Provide the [X, Y] coordinate of the cell's center where the given text is located.  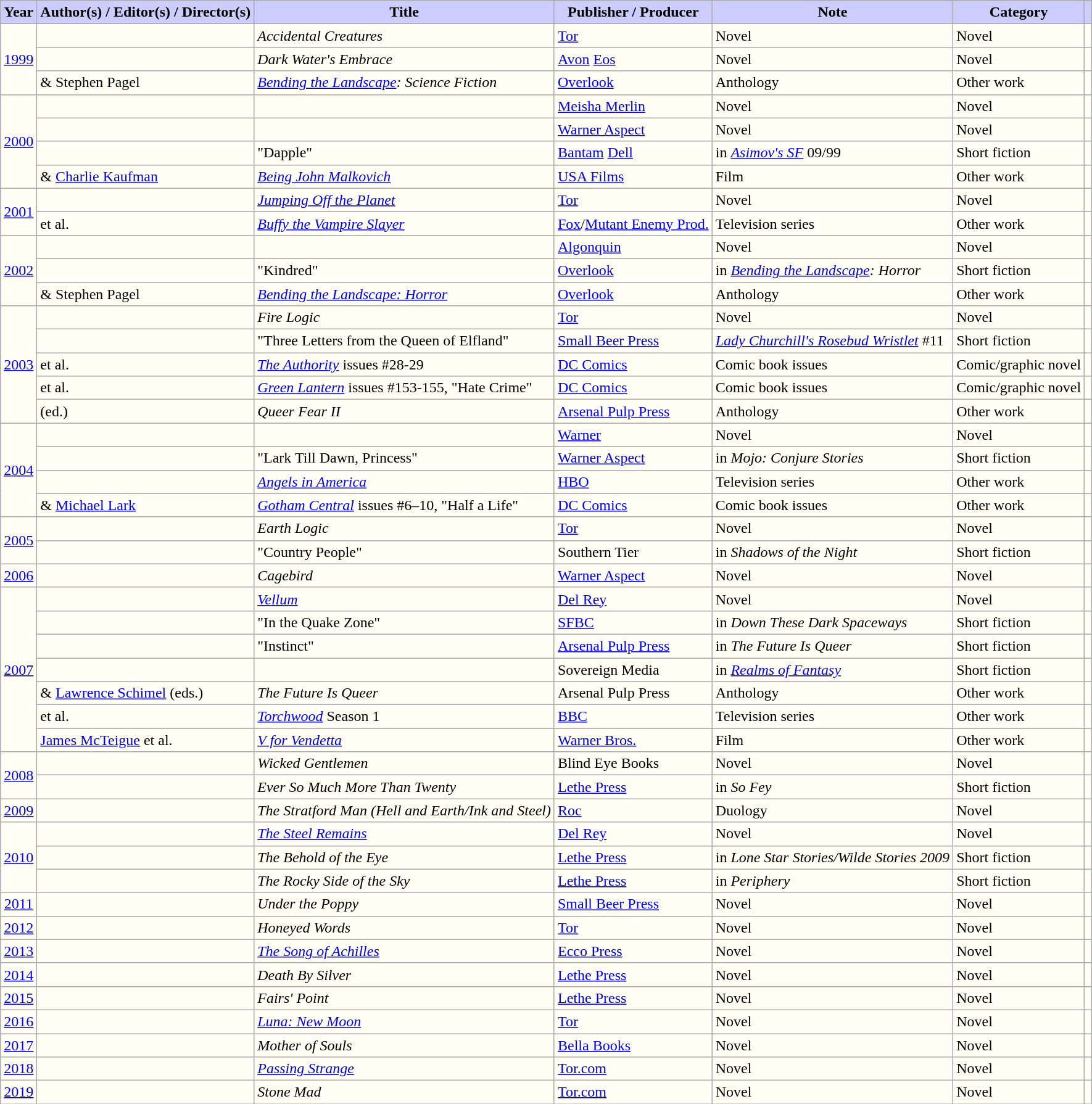
2019 [19, 1092]
Note [832, 12]
The Steel Remains [405, 834]
Queer Fear II [405, 411]
Sovereign Media [633, 669]
Torchwood Season 1 [405, 717]
Ever So Much More Than Twenty [405, 787]
Bantam Dell [633, 153]
USA Films [633, 176]
in The Future Is Queer [832, 646]
Green Lantern issues #153-155, "Hate Crime" [405, 388]
Fire Logic [405, 318]
& Michael Lark [146, 505]
Honeyed Words [405, 928]
& Charlie Kaufman [146, 176]
"Kindred" [405, 270]
2013 [19, 951]
Warner Bros. [633, 740]
in Lone Star Stories/Wilde Stories 2009 [832, 857]
Death By Silver [405, 974]
Avon Eos [633, 59]
Being John Malkovich [405, 176]
"Three Letters from the Queen of Elfland" [405, 341]
in Mojo: Conjure Stories [832, 458]
Southern Tier [633, 552]
2001 [19, 212]
"In the Quake Zone" [405, 622]
Title [405, 12]
Meisha Merlin [633, 106]
Algonquin [633, 247]
Accidental Creatures [405, 36]
Wicked Gentlemen [405, 764]
2004 [19, 470]
2007 [19, 669]
2017 [19, 1045]
Luna: New Moon [405, 1021]
"Instinct" [405, 646]
Lady Churchill's Rosebud Wristlet #11 [832, 341]
Year [19, 12]
Fairs' Point [405, 998]
"Country People" [405, 552]
in Down These Dark Spaceways [832, 622]
The Authority issues #28-29 [405, 365]
Earth Logic [405, 529]
Category [1019, 12]
The Rocky Side of the Sky [405, 881]
HBO [633, 482]
James McTeigue et al. [146, 740]
Duology [832, 810]
The Song of Achilles [405, 951]
The Future Is Queer [405, 693]
& Lawrence Schimel (eds.) [146, 693]
in Asimov's SF 09/99 [832, 153]
2006 [19, 575]
"Dapple" [405, 153]
Author(s) / Editor(s) / Director(s) [146, 12]
Cagebird [405, 575]
2000 [19, 141]
Buffy the Vampire Slayer [405, 223]
2002 [19, 270]
Angels in America [405, 482]
2003 [19, 365]
2018 [19, 1069]
Fox/Mutant Enemy Prod. [633, 223]
Bending the Landscape: Horror [405, 294]
2005 [19, 540]
Dark Water's Embrace [405, 59]
2016 [19, 1021]
Stone Mad [405, 1092]
Bella Books [633, 1045]
2015 [19, 998]
in Bending the Landscape: Horror [832, 270]
The Behold of the Eye [405, 857]
in Shadows of the Night [832, 552]
"Lark Till Dawn, Princess" [405, 458]
2014 [19, 974]
The Stratford Man (Hell and Earth/Ink and Steel) [405, 810]
Roc [633, 810]
Passing Strange [405, 1069]
Under the Poppy [405, 904]
Jumping Off the Planet [405, 200]
in Periphery [832, 881]
Bending the Landscape: Science Fiction [405, 83]
SFBC [633, 622]
1999 [19, 59]
in So Fey [832, 787]
Publisher / Producer [633, 12]
2012 [19, 928]
2011 [19, 904]
Warner [633, 435]
Mother of Souls [405, 1045]
Vellum [405, 599]
2008 [19, 775]
Blind Eye Books [633, 764]
2009 [19, 810]
(ed.) [146, 411]
in Realms of Fantasy [832, 669]
BBC [633, 717]
Gotham Central issues #6–10, "Half a Life" [405, 505]
Ecco Press [633, 951]
2010 [19, 857]
V for Vendetta [405, 740]
